Find where the given text appears and provide that cell's center as (x, y) coordinate. 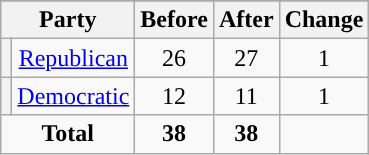
Change (324, 20)
26 (174, 58)
Before (174, 20)
12 (174, 96)
Party (68, 20)
27 (246, 58)
Republican (74, 58)
Democratic (74, 96)
11 (246, 96)
After (246, 20)
Total (68, 134)
